Locate the cell with the specified text and output its (x, y) center coordinate. 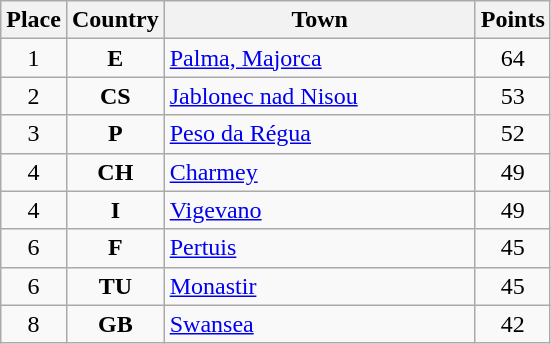
I (115, 210)
GB (115, 324)
Charmey (320, 172)
Palma, Majorca (320, 58)
52 (512, 134)
Country (115, 20)
3 (34, 134)
Town (320, 20)
Place (34, 20)
E (115, 58)
53 (512, 96)
Points (512, 20)
Monastir (320, 286)
Vigevano (320, 210)
Peso da Régua (320, 134)
TU (115, 286)
Swansea (320, 324)
Pertuis (320, 248)
8 (34, 324)
42 (512, 324)
CH (115, 172)
64 (512, 58)
CS (115, 96)
2 (34, 96)
F (115, 248)
P (115, 134)
1 (34, 58)
Jablonec nad Nisou (320, 96)
